Capture the cell that displays the provided text and extract its (X, Y) central coordinate. 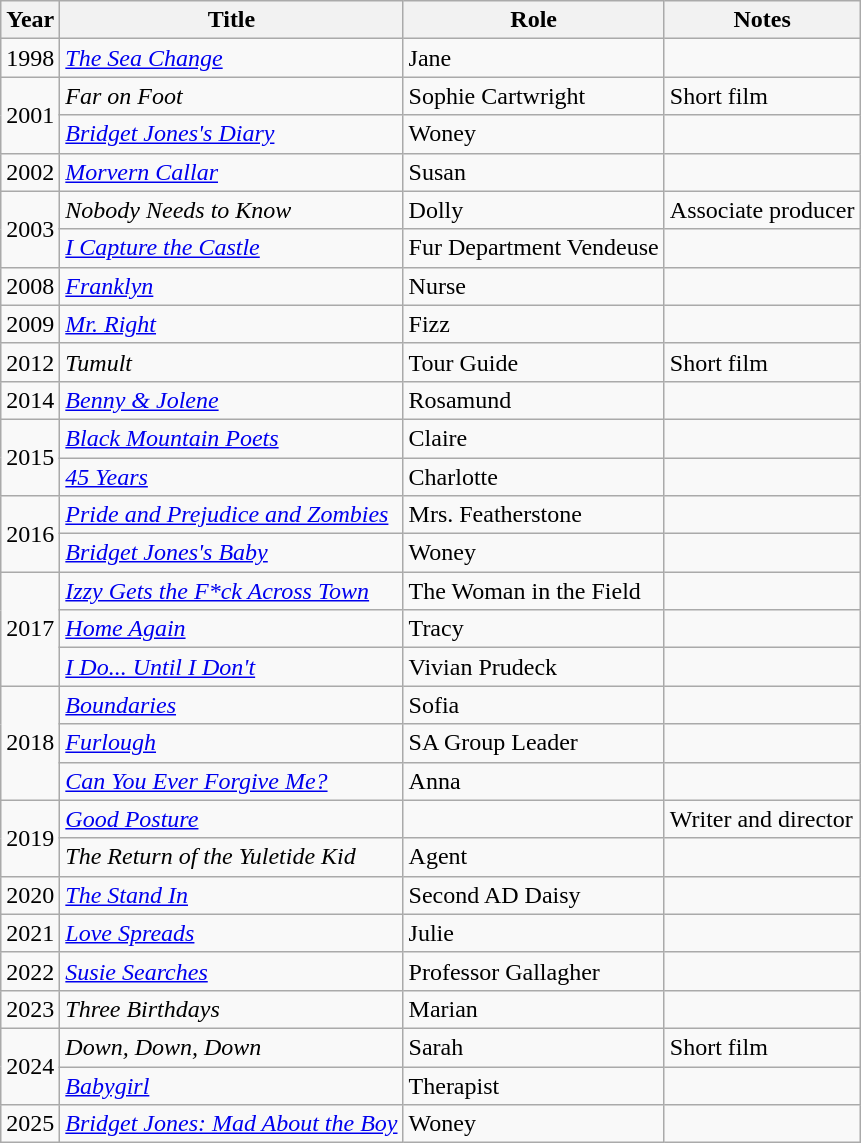
Pride and Prejudice and Zombies (232, 515)
Year (30, 20)
SA Group Leader (534, 743)
Writer and director (762, 819)
Three Birthdays (232, 1009)
Professor Gallagher (534, 971)
The Woman in the Field (534, 591)
2014 (30, 400)
Down, Down, Down (232, 1047)
Tracy (534, 629)
Second AD Daisy (534, 895)
Fur Department Vendeuse (534, 248)
Sarah (534, 1047)
Rosamund (534, 400)
Fizz (534, 324)
Title (232, 20)
Nobody Needs to Know (232, 210)
2018 (30, 743)
Notes (762, 20)
Anna (534, 781)
Role (534, 20)
Dolly (534, 210)
Mr. Right (232, 324)
Morvern Callar (232, 172)
Franklyn (232, 286)
Therapist (534, 1085)
Izzy Gets the F*ck Across Town (232, 591)
Tumult (232, 362)
Home Again (232, 629)
Marian (534, 1009)
The Return of the Yuletide Kid (232, 857)
Julie (534, 933)
2008 (30, 286)
Boundaries (232, 705)
2015 (30, 457)
Good Posture (232, 819)
Babygirl (232, 1085)
Bridget Jones's Diary (232, 134)
I Capture the Castle (232, 248)
Benny & Jolene (232, 400)
2023 (30, 1009)
Tour Guide (534, 362)
Sophie Cartwright (534, 96)
Associate producer (762, 210)
Bridget Jones's Baby (232, 553)
2002 (30, 172)
Susan (534, 172)
Jane (534, 58)
Agent (534, 857)
2003 (30, 229)
The Sea Change (232, 58)
2020 (30, 895)
Can You Ever Forgive Me? (232, 781)
Susie Searches (232, 971)
Vivian Prudeck (534, 667)
2017 (30, 629)
45 Years (232, 477)
2016 (30, 534)
2025 (30, 1124)
Claire (534, 438)
Sofia (534, 705)
2001 (30, 115)
The Stand In (232, 895)
2012 (30, 362)
2021 (30, 933)
Mrs. Featherstone (534, 515)
Charlotte (534, 477)
1998 (30, 58)
I Do... Until I Don't (232, 667)
Furlough (232, 743)
Nurse (534, 286)
Black Mountain Poets (232, 438)
Far on Foot (232, 96)
2019 (30, 838)
Love Spreads (232, 933)
2024 (30, 1066)
2022 (30, 971)
2009 (30, 324)
Bridget Jones: Mad About the Boy (232, 1124)
